Return (X, Y) of the center of cell containing provided text 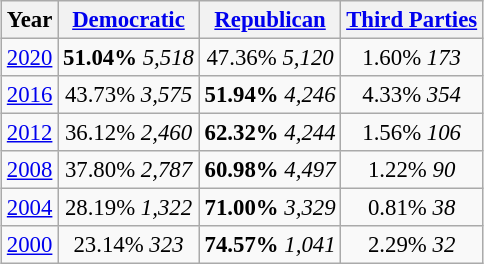
1.56% 106 (412, 133)
47.36% 5,120 (270, 58)
2.29% 32 (412, 245)
2004 (30, 208)
23.14% 323 (129, 245)
62.32% 4,244 (270, 133)
2012 (30, 133)
74.57% 1,041 (270, 245)
Year (30, 20)
71.00% 3,329 (270, 208)
2008 (30, 170)
0.81% 38 (412, 208)
28.19% 1,322 (129, 208)
36.12% 2,460 (129, 133)
51.94% 4,246 (270, 95)
2016 (30, 95)
51.04% 5,518 (129, 58)
4.33% 354 (412, 95)
2020 (30, 58)
Third Parties (412, 20)
43.73% 3,575 (129, 95)
37.80% 2,787 (129, 170)
60.98% 4,497 (270, 170)
Republican (270, 20)
1.22% 90 (412, 170)
1.60% 173 (412, 58)
2000 (30, 245)
Democratic (129, 20)
